From the cell containing the given text, extract its center point as [x, y] coordinate. 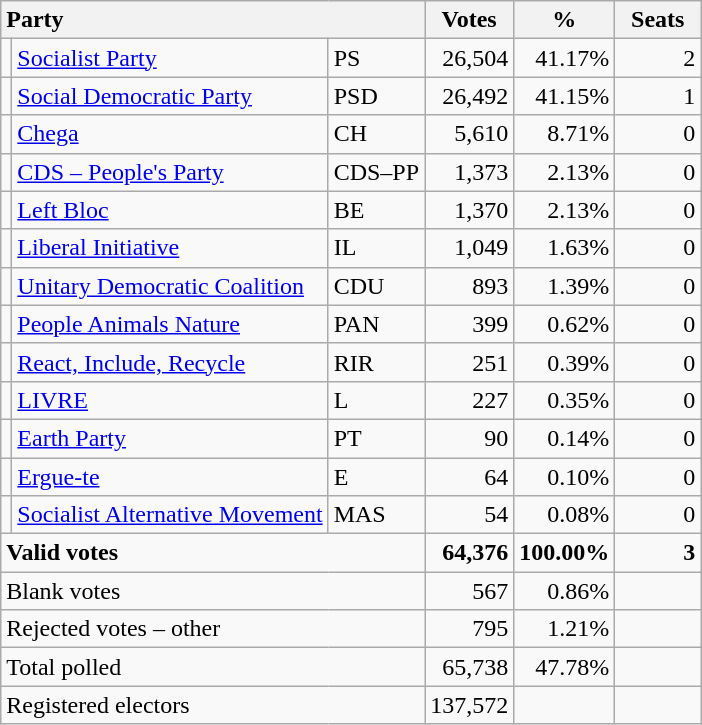
CDS–PP [376, 172]
Socialist Alternative Movement [170, 515]
47.78% [564, 667]
1,370 [470, 210]
Chega [170, 134]
1.63% [564, 248]
PS [376, 58]
893 [470, 286]
Socialist Party [170, 58]
5,610 [470, 134]
Ergue-te [170, 477]
BE [376, 210]
IL [376, 248]
90 [470, 438]
Valid votes [213, 553]
0.86% [564, 591]
2 [658, 58]
64,376 [470, 553]
PAN [376, 324]
1,373 [470, 172]
65,738 [470, 667]
Rejected votes – other [213, 629]
Votes [470, 20]
React, Include, Recycle [170, 362]
8.71% [564, 134]
Total polled [213, 667]
MAS [376, 515]
Unitary Democratic Coalition [170, 286]
795 [470, 629]
CDU [376, 286]
Earth Party [170, 438]
0.14% [564, 438]
E [376, 477]
Social Democratic Party [170, 96]
54 [470, 515]
People Animals Nature [170, 324]
Liberal Initiative [170, 248]
1.39% [564, 286]
Seats [658, 20]
0.35% [564, 400]
CDS – People's Party [170, 172]
3 [658, 553]
137,572 [470, 705]
1,049 [470, 248]
26,504 [470, 58]
PT [376, 438]
399 [470, 324]
100.00% [564, 553]
41.17% [564, 58]
Registered electors [213, 705]
567 [470, 591]
1 [658, 96]
227 [470, 400]
L [376, 400]
0.08% [564, 515]
26,492 [470, 96]
Party [213, 20]
RIR [376, 362]
CH [376, 134]
251 [470, 362]
Left Bloc [170, 210]
0.39% [564, 362]
PSD [376, 96]
1.21% [564, 629]
0.62% [564, 324]
LIVRE [170, 400]
0.10% [564, 477]
Blank votes [213, 591]
% [564, 20]
64 [470, 477]
41.15% [564, 96]
